Return the [X, Y] coordinate for the center point of the cell that contains the specified text.  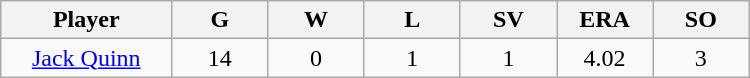
ERA [605, 20]
14 [220, 58]
0 [316, 58]
4.02 [605, 58]
Player [86, 20]
Jack Quinn [86, 58]
W [316, 20]
3 [701, 58]
SO [701, 20]
G [220, 20]
L [412, 20]
SV [508, 20]
